Find where the given text appears and provide that cell's center as [x, y] coordinate. 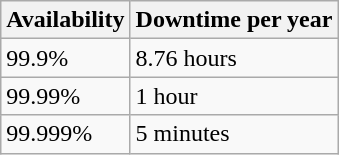
1 hour [234, 96]
99.999% [66, 134]
Downtime per year [234, 20]
Availability [66, 20]
8.76 hours [234, 58]
99.99% [66, 96]
5 minutes [234, 134]
99.9% [66, 58]
